Capture the cell that displays the provided text and extract its [X, Y] central coordinate. 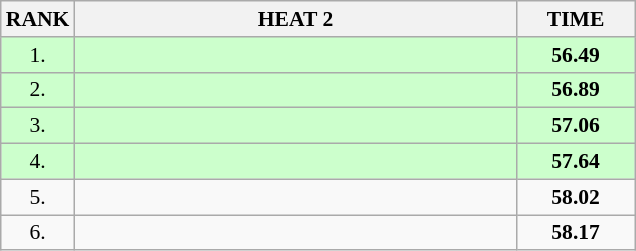
58.02 [576, 197]
HEAT 2 [295, 19]
56.89 [576, 90]
58.17 [576, 233]
56.49 [576, 55]
3. [38, 126]
5. [38, 197]
2. [38, 90]
RANK [38, 19]
57.06 [576, 126]
TIME [576, 19]
57.64 [576, 162]
4. [38, 162]
1. [38, 55]
6. [38, 233]
